Find where the given text appears and provide that cell's center as (x, y) coordinate. 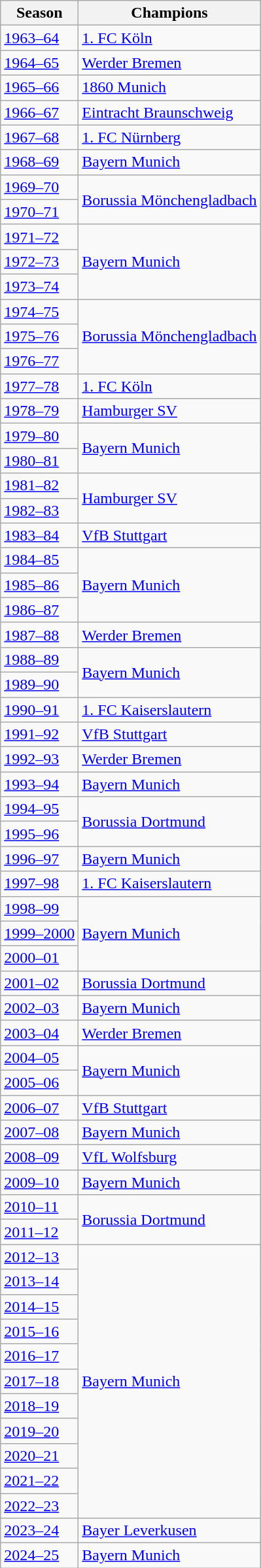
2001–02 (39, 983)
2005–06 (39, 1082)
2014–15 (39, 1307)
1997–98 (39, 884)
1977–78 (39, 386)
2024–25 (39, 1556)
1972–73 (39, 261)
1990–91 (39, 709)
2009–10 (39, 1182)
2011–12 (39, 1232)
1988–89 (39, 659)
2002–03 (39, 1008)
2015–16 (39, 1331)
1971–72 (39, 237)
1970–71 (39, 212)
2022–23 (39, 1505)
1860 Munich (169, 88)
1991–92 (39, 735)
1983–84 (39, 535)
1980–81 (39, 461)
2000–01 (39, 958)
2019–20 (39, 1431)
1999–2000 (39, 933)
2017–18 (39, 1381)
1992–93 (39, 759)
Bayer Leverkusen (169, 1531)
2008–09 (39, 1158)
1967–68 (39, 137)
2004–05 (39, 1058)
1995–96 (39, 834)
1986–87 (39, 610)
Season (39, 13)
1985–86 (39, 585)
2021–22 (39, 1480)
2018–19 (39, 1406)
1963–64 (39, 38)
2010–11 (39, 1207)
2007–08 (39, 1133)
1993–94 (39, 784)
1973–74 (39, 286)
1. FC Nürnberg (169, 137)
2016–17 (39, 1356)
2023–24 (39, 1531)
1964–65 (39, 63)
2012–13 (39, 1257)
2003–04 (39, 1033)
Eintracht Braunschweig (169, 112)
2020–21 (39, 1456)
1979–80 (39, 436)
VfL Wolfsburg (169, 1158)
1984–85 (39, 560)
1978–79 (39, 411)
1974–75 (39, 312)
1975–76 (39, 337)
1994–95 (39, 809)
1996–97 (39, 859)
1998–99 (39, 909)
Champions (169, 13)
2006–07 (39, 1108)
1966–67 (39, 112)
2013–14 (39, 1282)
1968–69 (39, 162)
1969–70 (39, 187)
1987–88 (39, 635)
1981–82 (39, 486)
1989–90 (39, 684)
1982–83 (39, 510)
1976–77 (39, 361)
1965–66 (39, 88)
